Find where the given text appears and provide that cell's center as (X, Y) coordinate. 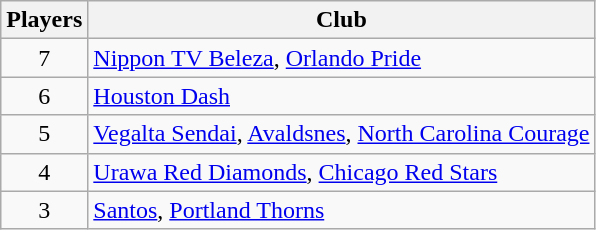
Club (342, 20)
Urawa Red Diamonds, Chicago Red Stars (342, 172)
7 (44, 58)
Vegalta Sendai, Avaldsnes, North Carolina Courage (342, 134)
4 (44, 172)
5 (44, 134)
Players (44, 20)
6 (44, 96)
Houston Dash (342, 96)
Nippon TV Beleza, Orlando Pride (342, 58)
Santos, Portland Thorns (342, 210)
3 (44, 210)
